Scan for the cell matching the given text and deliver its (X, Y) coordinate at center. 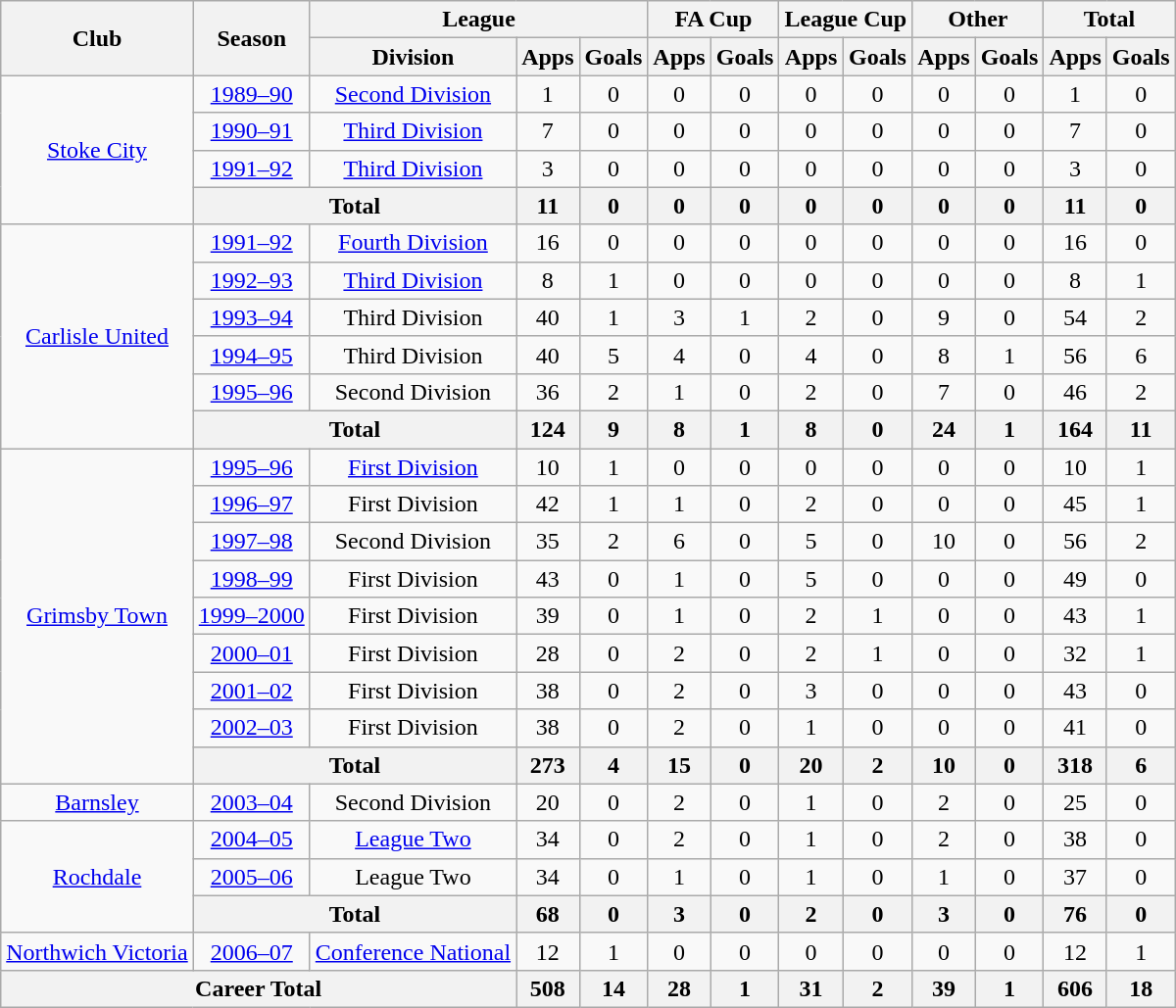
41 (1075, 728)
Stoke City (97, 150)
1996–97 (251, 504)
32 (1075, 653)
Season (251, 38)
35 (548, 542)
Grimsby Town (97, 617)
508 (548, 988)
49 (1075, 579)
25 (1075, 802)
164 (1075, 429)
14 (613, 988)
Carlisle United (97, 336)
Other (978, 20)
42 (548, 504)
273 (548, 765)
68 (548, 914)
46 (1075, 392)
37 (1075, 877)
606 (1075, 988)
15 (679, 765)
2001–02 (251, 691)
2002–03 (251, 728)
76 (1075, 914)
Barnsley (97, 802)
1993–94 (251, 317)
1990–91 (251, 131)
Fourth Division (413, 243)
Club (97, 38)
318 (1075, 765)
18 (1141, 988)
1999–2000 (251, 616)
Division (413, 57)
54 (1075, 317)
2006–07 (251, 951)
FA Cup (713, 20)
24 (944, 429)
2005–06 (251, 877)
1998–99 (251, 579)
Conference National (413, 951)
124 (548, 429)
Career Total (259, 988)
1994–95 (251, 355)
League Cup (846, 20)
League (478, 20)
31 (811, 988)
45 (1075, 504)
2004–05 (251, 840)
36 (548, 392)
2000–01 (251, 653)
2003–04 (251, 802)
1992–93 (251, 280)
1989–90 (251, 94)
1997–98 (251, 542)
Rochdale (97, 877)
Northwich Victoria (97, 951)
